Capture the cell that displays the provided text and extract its [X, Y] central coordinate. 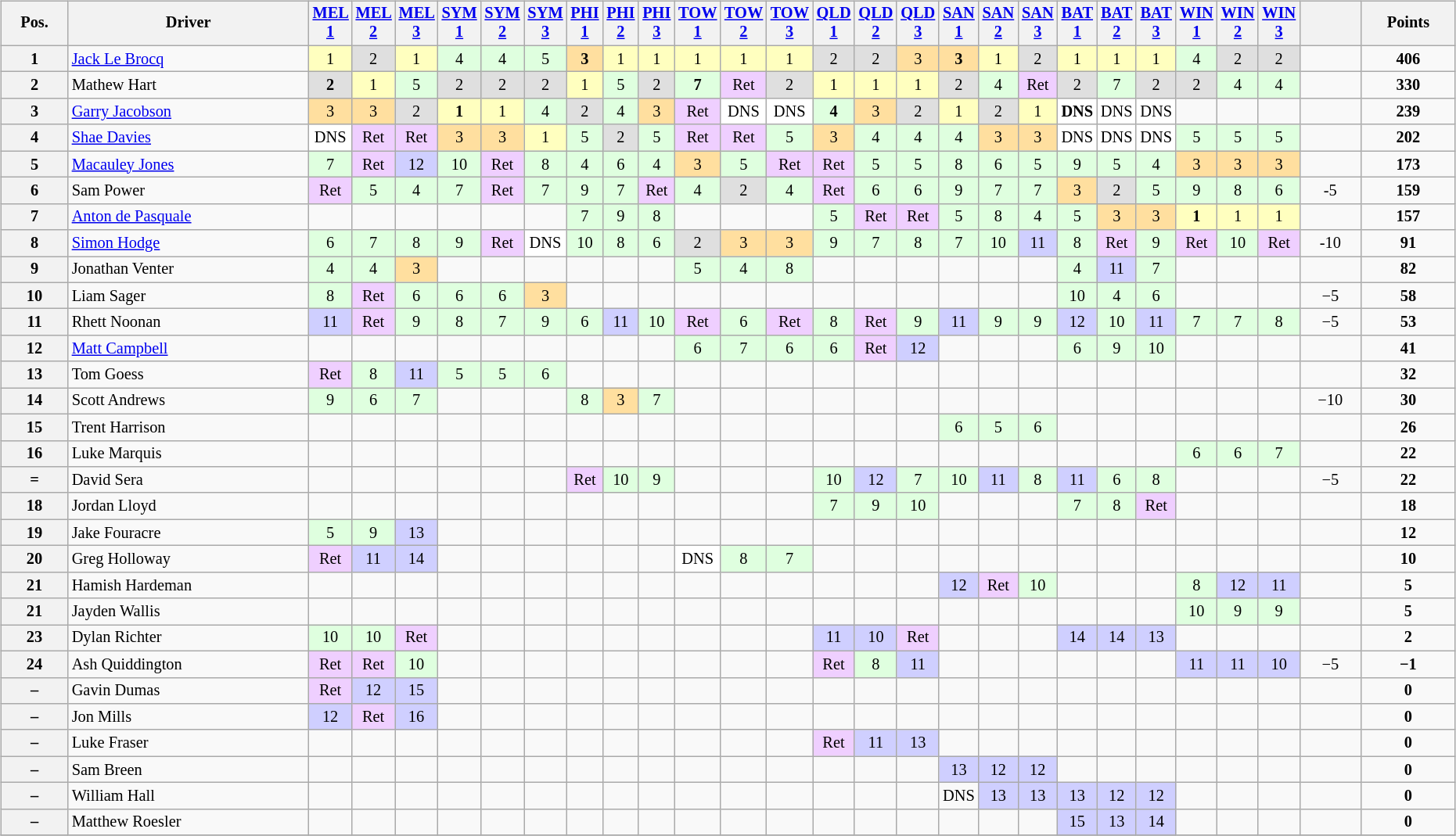
-5 [1330, 191]
Jordan Lloyd [189, 506]
PHI 2 [620, 23]
Jayden Wallis [189, 612]
-10 [1330, 243]
Ash Quiddington [189, 664]
239 [1408, 112]
406 [1408, 59]
Simon Hodge [189, 243]
Shae Davies [189, 138]
William Hall [189, 796]
159 [1408, 191]
Points [1408, 23]
32 [1408, 375]
Jonathan Venter [189, 270]
58 [1408, 296]
= [34, 480]
Jon Mills [189, 717]
−10 [1330, 401]
Sam Power [189, 191]
Tom Goess [189, 375]
Hamish Hardeman [189, 585]
Gavin Dumas [189, 691]
24 [34, 664]
TOW 2 [743, 23]
Garry Jacobson [189, 112]
MEL 2 [374, 23]
SAN 3 [1037, 23]
WIN 1 [1197, 23]
QLD 2 [875, 23]
Luke Marquis [189, 454]
173 [1408, 164]
PHI 1 [585, 23]
53 [1408, 322]
SAN 2 [998, 23]
Driver [189, 23]
26 [1408, 427]
MEL 1 [330, 23]
91 [1408, 243]
Sam Breen [189, 770]
WIN 2 [1238, 23]
PHI 3 [656, 23]
330 [1408, 85]
BAT 3 [1156, 23]
Jake Fouracre [189, 533]
Matt Campbell [189, 349]
TOW 3 [790, 23]
David Sera [189, 480]
23 [34, 638]
SAN 1 [958, 23]
82 [1408, 270]
BAT 1 [1077, 23]
Macauley Jones [189, 164]
Mathew Hart [189, 85]
Greg Holloway [189, 559]
Rhett Noonan [189, 322]
Liam Sager [189, 296]
Luke Fraser [189, 743]
Anton de Pasquale [189, 217]
20 [34, 559]
Trent Harrison [189, 427]
SYM 1 [460, 23]
−1 [1408, 664]
19 [34, 533]
Jack Le Brocq [189, 59]
QLD 3 [918, 23]
202 [1408, 138]
QLD 1 [834, 23]
SYM 3 [546, 23]
WIN 3 [1278, 23]
157 [1408, 217]
BAT 2 [1116, 23]
Dylan Richter [189, 638]
Scott Andrews [189, 401]
TOW 1 [698, 23]
MEL 3 [416, 23]
Pos. [34, 23]
41 [1408, 349]
SYM 2 [502, 23]
30 [1408, 401]
Matthew Roesler [189, 822]
